Determine the [x, y] coordinate at the center of the cell enclosing the given text.  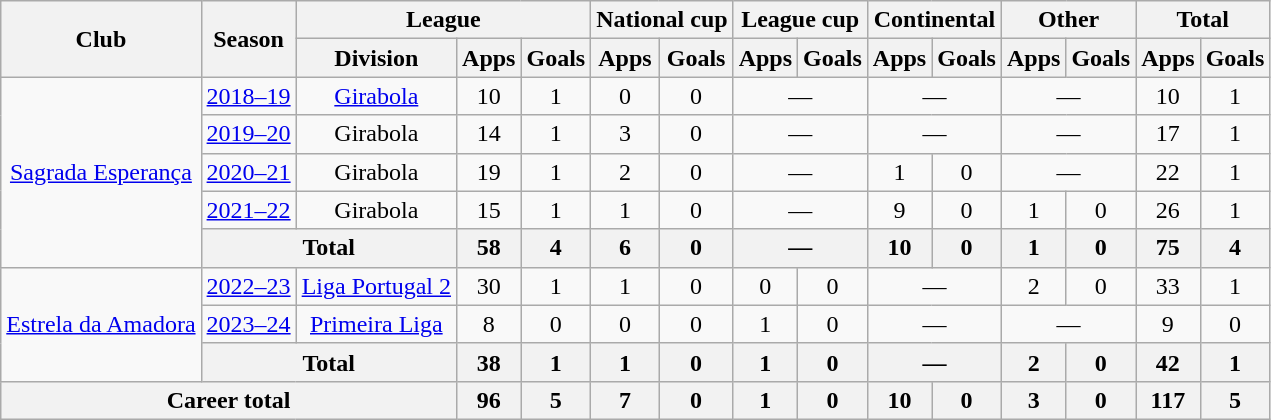
2018–19 [248, 96]
58 [489, 248]
Season [248, 39]
2020–21 [248, 172]
Estrela da Amadora [101, 324]
22 [1168, 172]
Continental [934, 20]
Career total [229, 400]
96 [489, 400]
National cup [662, 20]
Sagrada Esperança [101, 172]
7 [625, 400]
2021–22 [248, 210]
2019–20 [248, 134]
30 [489, 286]
15 [489, 210]
6 [625, 248]
14 [489, 134]
Liga Portugal 2 [376, 286]
33 [1168, 286]
75 [1168, 248]
26 [1168, 210]
8 [489, 324]
League cup [800, 20]
42 [1168, 362]
38 [489, 362]
17 [1168, 134]
Primeira Liga [376, 324]
Division [376, 58]
Other [1068, 20]
2022–23 [248, 286]
19 [489, 172]
2023–24 [248, 324]
Club [101, 39]
117 [1168, 400]
League [444, 20]
